Find where the given text appears and provide that cell's center as (X, Y) coordinate. 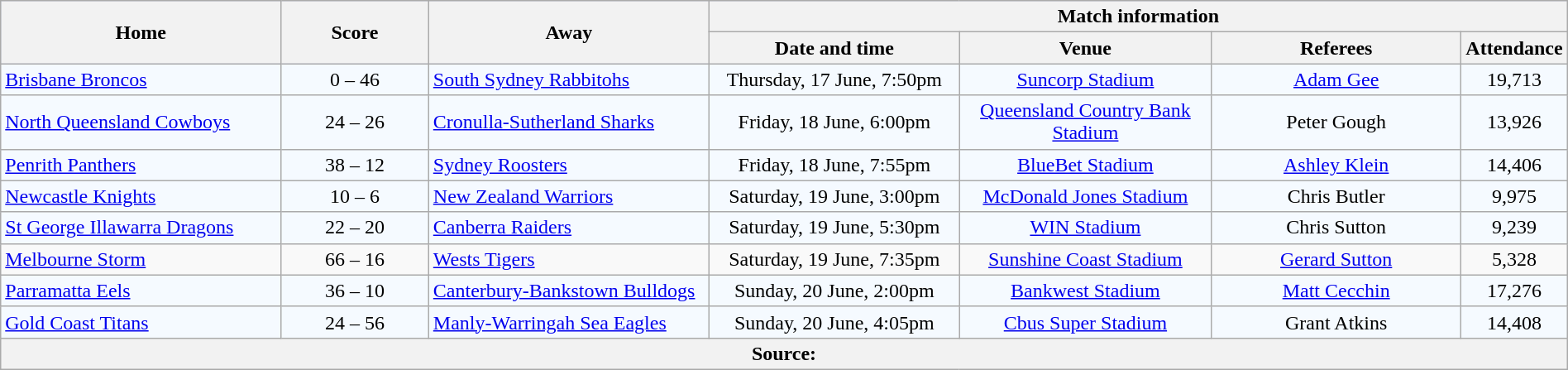
Brisbane Broncos (141, 79)
WIN Stadium (1085, 228)
24 – 56 (356, 322)
Thursday, 17 June, 7:50pm (834, 79)
Gold Coast Titans (141, 322)
Match information (1138, 17)
Gerard Sutton (1336, 259)
24 – 26 (356, 123)
South Sydney Rabbitohs (569, 79)
Venue (1085, 48)
Sydney Roosters (569, 165)
5,328 (1515, 259)
Sunshine Coast Stadium (1085, 259)
0 – 46 (356, 79)
Suncorp Stadium (1085, 79)
New Zealand Warriors (569, 196)
Canberra Raiders (569, 228)
19,713 (1515, 79)
Sunday, 20 June, 2:00pm (834, 291)
14,408 (1515, 322)
Friday, 18 June, 7:55pm (834, 165)
Referees (1336, 48)
Wests Tigers (569, 259)
Score (356, 32)
St George Illawarra Dragons (141, 228)
22 – 20 (356, 228)
38 – 12 (356, 165)
Penrith Panthers (141, 165)
Bankwest Stadium (1085, 291)
Chris Butler (1336, 196)
17,276 (1515, 291)
Adam Gee (1336, 79)
Cbus Super Stadium (1085, 322)
Cronulla-Sutherland Sharks (569, 123)
Friday, 18 June, 6:00pm (834, 123)
Saturday, 19 June, 3:00pm (834, 196)
13,926 (1515, 123)
Grant Atkins (1336, 322)
Saturday, 19 June, 5:30pm (834, 228)
BlueBet Stadium (1085, 165)
Melbourne Storm (141, 259)
10 – 6 (356, 196)
Attendance (1515, 48)
Canterbury-Bankstown Bulldogs (569, 291)
Ashley Klein (1336, 165)
66 – 16 (356, 259)
Newcastle Knights (141, 196)
36 – 10 (356, 291)
Home (141, 32)
9,975 (1515, 196)
Queensland Country Bank Stadium (1085, 123)
Saturday, 19 June, 7:35pm (834, 259)
North Queensland Cowboys (141, 123)
14,406 (1515, 165)
McDonald Jones Stadium (1085, 196)
Peter Gough (1336, 123)
Away (569, 32)
9,239 (1515, 228)
Matt Cecchin (1336, 291)
Date and time (834, 48)
Source: (784, 353)
Manly-Warringah Sea Eagles (569, 322)
Sunday, 20 June, 4:05pm (834, 322)
Parramatta Eels (141, 291)
Chris Sutton (1336, 228)
